Search for the cell housing the specified text and yield its (x, y) center coordinate. 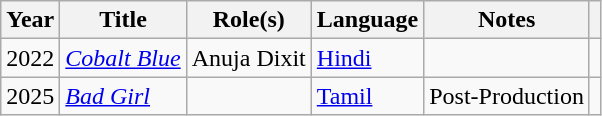
Year (30, 20)
2025 (30, 96)
2022 (30, 58)
Bad Girl (123, 96)
Title (123, 20)
Tamil (367, 96)
Post-Production (507, 96)
Notes (507, 20)
Role(s) (248, 20)
Cobalt Blue (123, 58)
Language (367, 20)
Hindi (367, 58)
Anuja Dixit (248, 58)
